Provide the [X, Y] coordinate of the cell's center where the given text is located.  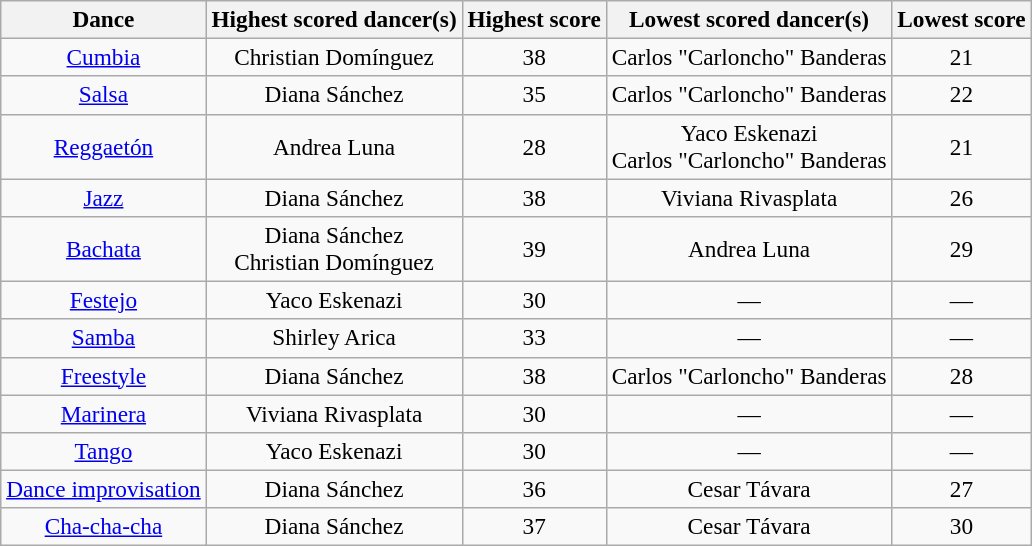
Salsa [104, 95]
Lowest score [962, 19]
Tango [104, 451]
29 [962, 248]
Bachata [104, 248]
Dance improvisation [104, 489]
Jazz [104, 197]
Yaco EskenaziCarlos "Carloncho" Banderas [749, 146]
Diana SánchezChristian Domínguez [334, 248]
Marinera [104, 413]
Reggaetón [104, 146]
36 [534, 489]
37 [534, 527]
27 [962, 489]
Shirley Arica [334, 338]
Highest score [534, 19]
33 [534, 338]
Lowest scored dancer(s) [749, 19]
Highest scored dancer(s) [334, 19]
39 [534, 248]
Cumbia [104, 57]
Samba [104, 338]
22 [962, 95]
Cha-cha-cha [104, 527]
26 [962, 197]
Dance [104, 19]
35 [534, 95]
Festejo [104, 300]
Freestyle [104, 376]
Christian Domínguez [334, 57]
